From the cell containing the given text, extract its center point as [x, y] coordinate. 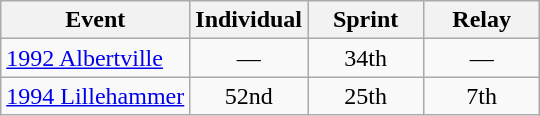
Relay [482, 20]
Individual [249, 20]
Sprint [366, 20]
25th [366, 96]
Event [96, 20]
1994 Lillehammer [96, 96]
1992 Albertville [96, 58]
34th [366, 58]
52nd [249, 96]
7th [482, 96]
